Return (x, y) of the center of cell containing provided text 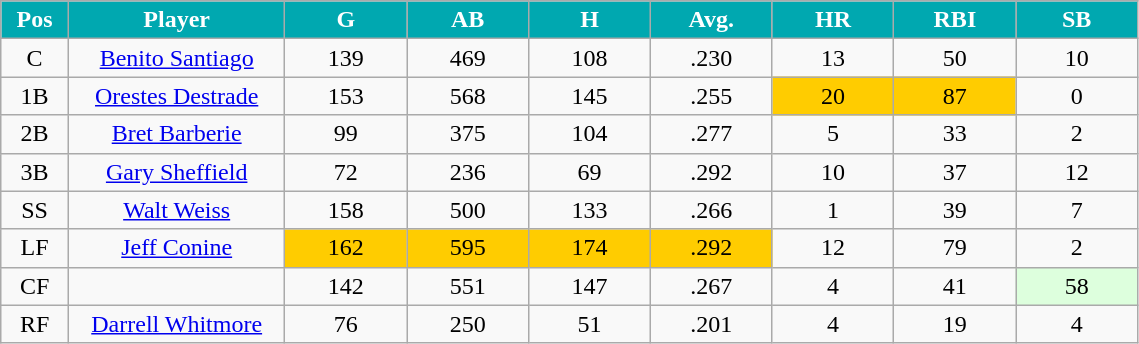
.230 (711, 58)
79 (955, 248)
50 (955, 58)
C (35, 58)
13 (833, 58)
HR (833, 20)
1 (833, 210)
108 (590, 58)
87 (955, 96)
1B (35, 96)
SB (1077, 20)
250 (468, 324)
.201 (711, 324)
33 (955, 134)
39 (955, 210)
Bret Barberie (176, 134)
RF (35, 324)
58 (1077, 286)
139 (346, 58)
72 (346, 172)
Walt Weiss (176, 210)
.255 (711, 96)
3B (35, 172)
174 (590, 248)
147 (590, 286)
41 (955, 286)
142 (346, 286)
Darrell Whitmore (176, 324)
CF (35, 286)
.266 (711, 210)
145 (590, 96)
104 (590, 134)
551 (468, 286)
H (590, 20)
Player (176, 20)
LF (35, 248)
153 (346, 96)
Jeff Conine (176, 248)
469 (468, 58)
G (346, 20)
Gary Sheffield (176, 172)
5 (833, 134)
RBI (955, 20)
20 (833, 96)
133 (590, 210)
Pos (35, 20)
500 (468, 210)
19 (955, 324)
236 (468, 172)
37 (955, 172)
0 (1077, 96)
2B (35, 134)
Avg. (711, 20)
568 (468, 96)
51 (590, 324)
SS (35, 210)
.267 (711, 286)
Benito Santiago (176, 58)
76 (346, 324)
158 (346, 210)
7 (1077, 210)
69 (590, 172)
99 (346, 134)
375 (468, 134)
.277 (711, 134)
Orestes Destrade (176, 96)
AB (468, 20)
595 (468, 248)
162 (346, 248)
